Extract the (x, y) coordinate from the center of the cell holding the provided text.  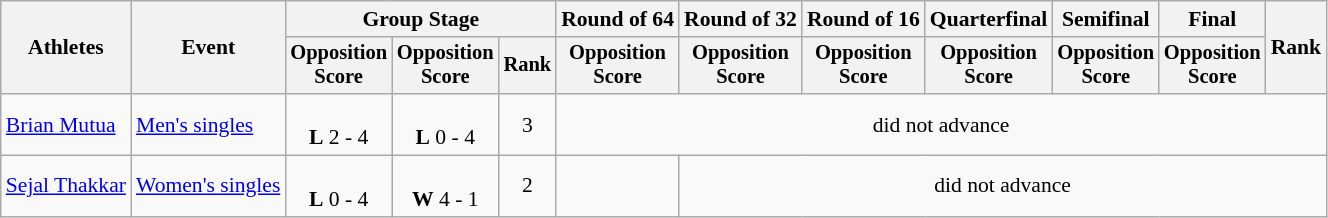
Round of 16 (864, 19)
Athletes (66, 48)
L 2 - 4 (338, 124)
W 4 - 1 (446, 186)
Event (208, 48)
Round of 32 (740, 19)
Round of 64 (618, 19)
Quarterfinal (989, 19)
Women's singles (208, 186)
Brian Mutua (66, 124)
3 (528, 124)
Sejal Thakkar (66, 186)
Semifinal (1106, 19)
Group Stage (420, 19)
2 (528, 186)
Final (1212, 19)
Men's singles (208, 124)
